Identify which cell holds the provided text, then report its (X, Y) central coordinate. 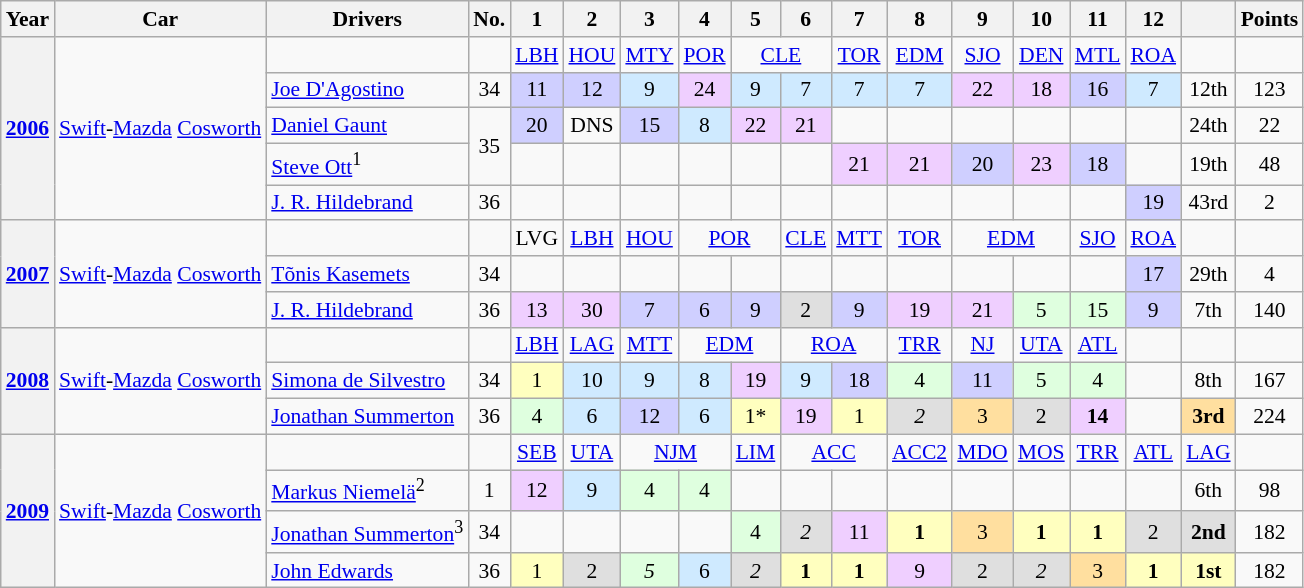
Daniel Gaunt (367, 126)
DEN (1042, 55)
1* (756, 417)
7th (1208, 310)
30 (592, 310)
Simona de Silvestro (367, 381)
17 (1153, 274)
123 (1270, 90)
12th (1208, 90)
DNS (592, 126)
MTY (649, 55)
224 (1270, 417)
Points (1270, 19)
29th (1208, 274)
2nd (1208, 532)
43rd (1208, 203)
182 (1270, 532)
167 (1270, 381)
MTL (1098, 55)
NJ (982, 345)
ACC (834, 452)
Joe D'Agostino (367, 90)
2007 (28, 274)
16 (1098, 90)
2008 (28, 380)
NJM (675, 452)
6th (1208, 490)
140 (1270, 310)
8th (1208, 381)
Car (160, 19)
MDO (982, 452)
2009 (28, 511)
19th (1208, 164)
Drivers (367, 19)
Year (28, 19)
LIM (756, 452)
MOS (1042, 452)
24th (1208, 126)
ACC2 (920, 452)
48 (1270, 164)
Markus Niemelä2 (367, 490)
2006 (28, 129)
Jonathan Summerton3 (367, 532)
23 (1042, 164)
3rd (1208, 417)
35 (489, 146)
24 (704, 90)
LVG (536, 239)
No. (489, 19)
SEB (536, 452)
14 (1098, 417)
13 (536, 310)
Steve Ott1 (367, 164)
Jonathan Summerton (367, 417)
Tõnis Kasemets (367, 274)
98 (1270, 490)
